Output the [X, Y] coordinate of the center of the cell containing the given text.  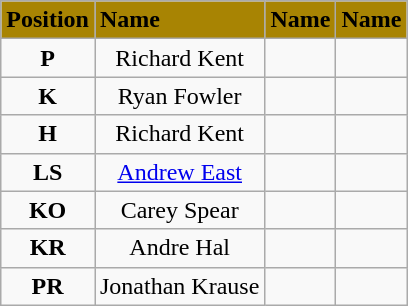
PR [48, 286]
K [48, 96]
Carey Spear [179, 210]
Andrew East [179, 172]
LS [48, 172]
H [48, 134]
Jonathan Krause [179, 286]
KO [48, 210]
Position [48, 20]
P [48, 58]
Andre Hal [179, 248]
Ryan Fowler [179, 96]
KR [48, 248]
